Scan for the cell matching the given text and deliver its [X, Y] coordinate at center. 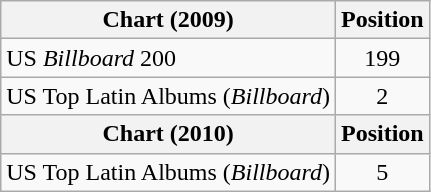
Chart (2010) [168, 134]
Chart (2009) [168, 20]
US Billboard 200 [168, 58]
199 [382, 58]
2 [382, 96]
5 [382, 172]
